Provide the (X, Y) coordinate of the cell's center where the given text is located.  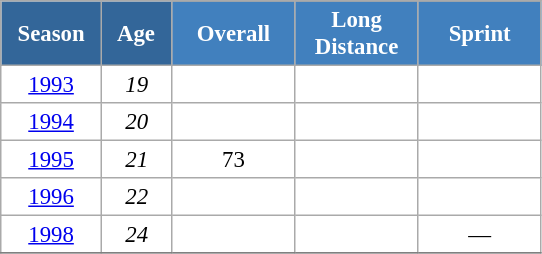
1994 (52, 122)
1998 (52, 235)
1993 (52, 85)
Season (52, 34)
— (480, 235)
Age (136, 34)
22 (136, 197)
Long Distance (356, 34)
Sprint (480, 34)
Overall (234, 34)
21 (136, 160)
1996 (52, 197)
24 (136, 235)
73 (234, 160)
1995 (52, 160)
19 (136, 85)
20 (136, 122)
